Identify which cell holds the provided text, then report its [x, y] central coordinate. 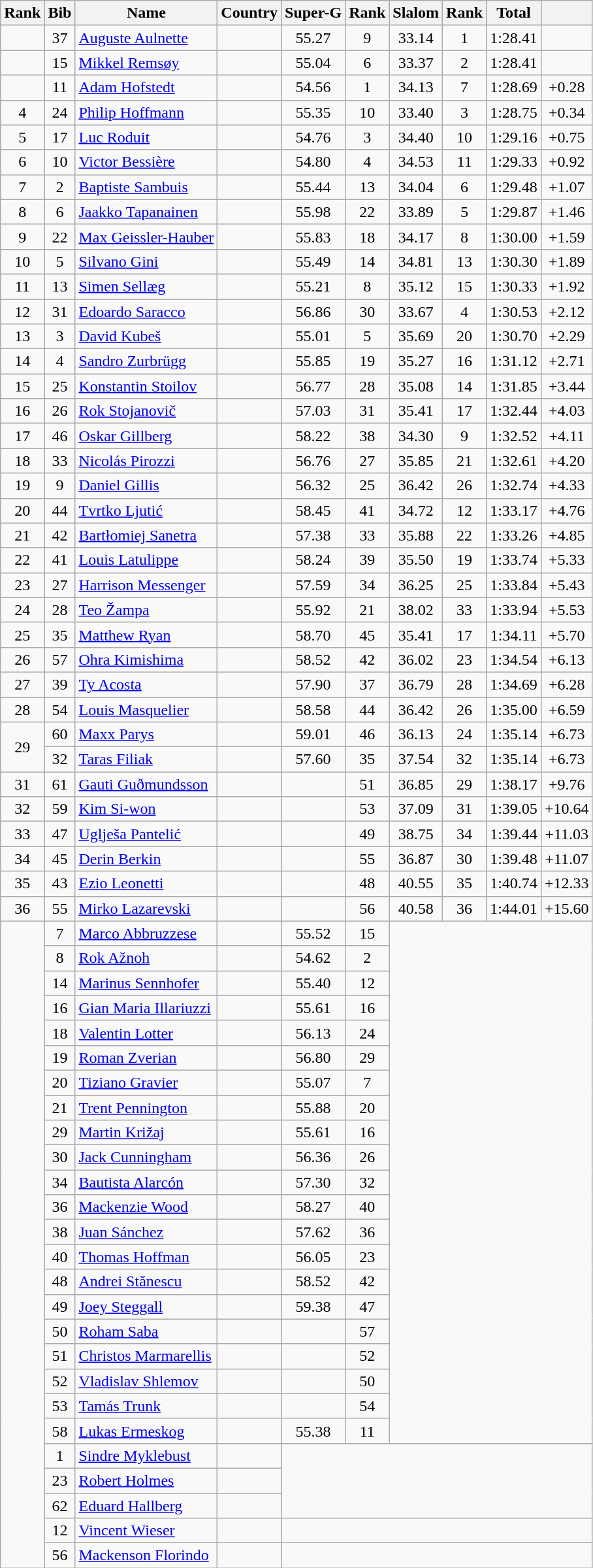
Andrei Stănescu [146, 1282]
58.45 [313, 510]
+9.76 [567, 784]
Tamás Trunk [146, 1406]
Adam Hofstedt [146, 88]
57.90 [313, 684]
1:30.00 [514, 237]
+6.13 [567, 659]
Nicolás Pirozzi [146, 461]
Silvano Gini [146, 261]
58 [60, 1431]
1:33.17 [514, 510]
Lukas Ermeskog [146, 1431]
57.60 [313, 759]
Louis Latulippe [146, 560]
35.12 [416, 286]
34.53 [416, 162]
33.14 [416, 38]
Edoardo Saracco [146, 312]
Taras Filiak [146, 759]
34.81 [416, 261]
Harrison Messenger [146, 585]
55.98 [313, 212]
Louis Masquelier [146, 709]
1:32.44 [514, 411]
+1.92 [567, 286]
Christos Marmarellis [146, 1356]
58.27 [313, 1207]
+11.07 [567, 859]
Vladislav Shlemov [146, 1381]
Marco Abbruzzese [146, 933]
58.24 [313, 560]
+4.11 [567, 436]
Tvrtko Ljutić [146, 510]
55.52 [313, 933]
60 [60, 735]
Roman Zverian [146, 1058]
33.67 [416, 312]
Mackenzie Wood [146, 1207]
59.38 [313, 1307]
Bartłomiej Sanetra [146, 535]
1:39.05 [514, 809]
Ohra Kimishima [146, 659]
56.76 [313, 461]
+1.07 [567, 187]
Gian Maria Illariuzzi [146, 1008]
Ezio Leonetti [146, 884]
+5.70 [567, 635]
56.32 [313, 486]
33.37 [416, 63]
57.30 [313, 1182]
Thomas Hoffman [146, 1257]
Marinus Sennhofer [146, 983]
+4.33 [567, 486]
+1.46 [567, 212]
Daniel Gillis [146, 486]
1:33.94 [514, 610]
Max Geissler-Hauber [146, 237]
56.13 [313, 1033]
1:29.16 [514, 137]
Matthew Ryan [146, 635]
1:32.52 [514, 436]
Bib [60, 13]
Super-G [313, 13]
+5.43 [567, 585]
Tiziano Gravier [146, 1082]
1:30.53 [514, 312]
1:34.11 [514, 635]
59.01 [313, 735]
Konstantin Stoilov [146, 386]
Philip Hoffmann [146, 112]
34.30 [416, 436]
Derin Berkin [146, 859]
+0.28 [567, 88]
58.58 [313, 709]
55.88 [313, 1108]
Vincent Wieser [146, 1531]
34.40 [416, 137]
57.38 [313, 535]
55.85 [313, 361]
36.87 [416, 859]
Uglješa Pantelić [146, 834]
34.04 [416, 187]
56.80 [313, 1058]
+4.76 [567, 510]
Bautista Alarcón [146, 1182]
+6.59 [567, 709]
56.05 [313, 1257]
1:33.84 [514, 585]
58.22 [313, 436]
Sindre Myklebust [146, 1456]
Sandro Zurbrügg [146, 361]
Simen Sellæg [146, 286]
Victor Bessière [146, 162]
1:35.00 [514, 709]
+0.75 [567, 137]
35.08 [416, 386]
Eduard Hallberg [146, 1505]
34.13 [416, 88]
55.44 [313, 187]
55.83 [313, 237]
57.03 [313, 411]
1:30.70 [514, 337]
Auguste Aulnette [146, 38]
35.50 [416, 560]
+0.34 [567, 112]
1:29.87 [514, 212]
1:28.75 [514, 112]
Joey Steggall [146, 1307]
Juan Sánchez [146, 1232]
Mackenson Florindo [146, 1556]
1:29.48 [514, 187]
1:32.61 [514, 461]
55.35 [313, 112]
33.89 [416, 212]
1:31.85 [514, 386]
1:38.17 [514, 784]
Maxx Parys [146, 735]
1:34.69 [514, 684]
58.70 [313, 635]
Mikkel Remsøy [146, 63]
40.58 [416, 909]
1:44.01 [514, 909]
37.54 [416, 759]
Jaakko Tapanainen [146, 212]
1:33.74 [514, 560]
36.85 [416, 784]
+5.53 [567, 610]
Gauti Guðmundsson [146, 784]
+12.33 [567, 884]
Kim Si-won [146, 809]
Mirko Lazarevski [146, 909]
Luc Roduit [146, 137]
1:34.54 [514, 659]
38.75 [416, 834]
Oskar Gillberg [146, 436]
1:30.33 [514, 286]
+2.29 [567, 337]
55.27 [313, 38]
1:32.74 [514, 486]
34.72 [416, 510]
55.49 [313, 261]
1:29.33 [514, 162]
Teo Žampa [146, 610]
+0.92 [567, 162]
Country [249, 13]
55.40 [313, 983]
+4.85 [567, 535]
+2.71 [567, 361]
Rok Stojanovič [146, 411]
55.38 [313, 1431]
56.77 [313, 386]
62 [60, 1505]
61 [60, 784]
Valentin Lotter [146, 1033]
1:40.74 [514, 884]
38.02 [416, 610]
+1.59 [567, 237]
Robert Holmes [146, 1480]
Roham Saba [146, 1331]
36.79 [416, 684]
35.69 [416, 337]
55.92 [313, 610]
35.27 [416, 361]
1:31.12 [514, 361]
36.25 [416, 585]
54.56 [313, 88]
55.07 [313, 1082]
55.04 [313, 63]
43 [60, 884]
1:39.44 [514, 834]
Jack Cunningham [146, 1158]
56.86 [313, 312]
+1.89 [567, 261]
55.21 [313, 286]
1:33.26 [514, 535]
55.01 [313, 337]
+15.60 [567, 909]
37.09 [416, 809]
Baptiste Sambuis [146, 187]
56.36 [313, 1158]
Name [146, 13]
35.85 [416, 461]
57.62 [313, 1232]
Trent Pennington [146, 1108]
40.55 [416, 884]
Rok Ažnoh [146, 958]
Martin Križaj [146, 1133]
1:39.48 [514, 859]
Total [514, 13]
1:30.30 [514, 261]
36.02 [416, 659]
59 [60, 809]
+11.03 [567, 834]
54.76 [313, 137]
+3.44 [567, 386]
35.88 [416, 535]
+5.33 [567, 560]
Slalom [416, 13]
33.40 [416, 112]
+4.20 [567, 461]
+2.12 [567, 312]
1:28.69 [514, 88]
54.80 [313, 162]
Ty Acosta [146, 684]
+6.28 [567, 684]
54.62 [313, 958]
36.13 [416, 735]
David Kubeš [146, 337]
+4.03 [567, 411]
34.17 [416, 237]
57.59 [313, 585]
+10.64 [567, 809]
